Determine the [X, Y] coordinate at the center of the cell enclosing the given text.  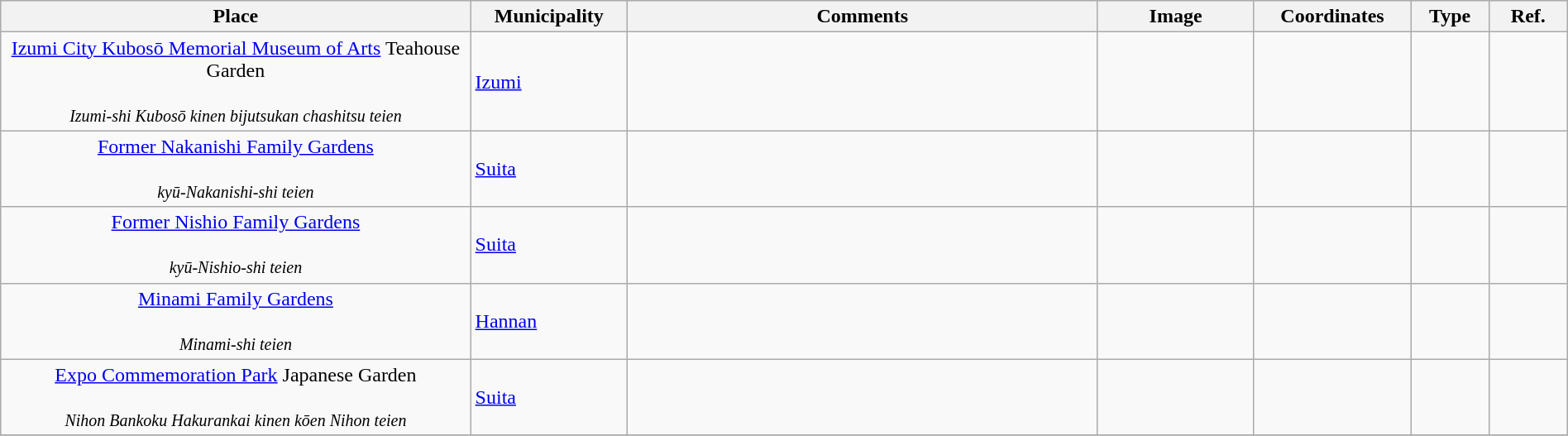
Coordinates [1331, 17]
Hannan [549, 321]
Minami Family GardensMinami-shi teien [236, 321]
Izumi [549, 81]
Expo Commemoration Park Japanese GardenNihon Bankoku Hakurankai kinen kōen Nihon teien [236, 397]
Municipality [549, 17]
Former Nishio Family Gardenskyū-Nishio-shi teien [236, 245]
Type [1451, 17]
Izumi City Kubosō Memorial Museum of Arts Teahouse GardenIzumi-shi Kubosō kinen bijutsukan chashitsu teien [236, 81]
Former Nakanishi Family Gardenskyū-Nakanishi-shi teien [236, 169]
Comments [863, 17]
Image [1176, 17]
Ref. [1528, 17]
Place [236, 17]
